Search for the cell housing the specified text and yield its [x, y] center coordinate. 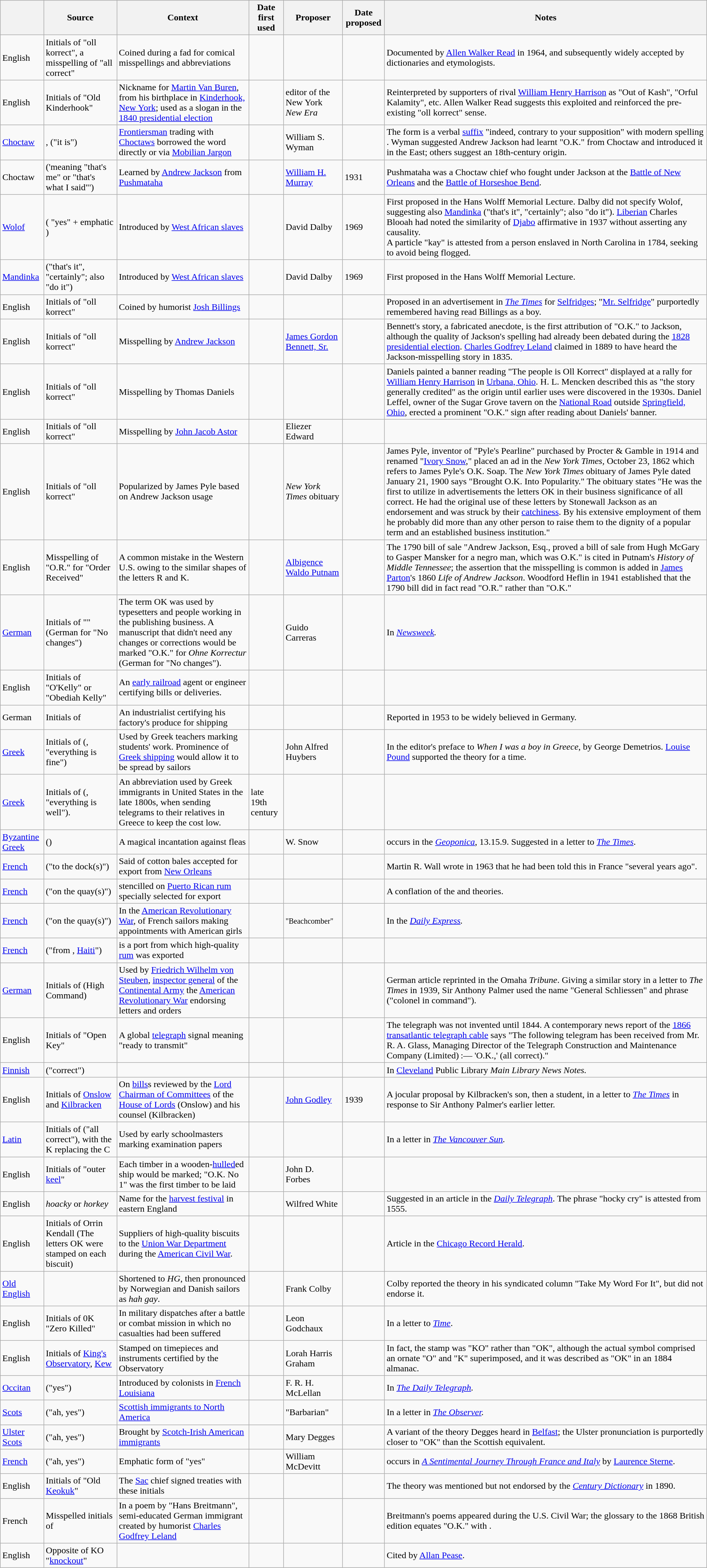
The theory was mentioned but not endorsed by the Century Dictionary in 1890. [545, 1486]
First proposed in the Hans Wolff Memorial Lecture. [545, 277]
Nickname for Martin Van Buren, from his birthplace in Kinderhook, New York; used as a slogan in the 1840 presidential election [183, 103]
Breitmann's poems appeared during the U.S. Civil War; the glossary to the 1868 British edition equates "O.K." with . [545, 1520]
Initials of Orrin Kendall (The letters OK were stamped on each biscuit) [80, 1244]
1931 [363, 177]
William McDevitt [313, 1462]
Documented by Allen Walker Read in 1964, and subsequently widely accepted by dictionaries and etymologists. [545, 57]
Emphatic form of "yes" [183, 1462]
('meaning "that's me" or "that's what I said"') [80, 177]
Initials of "Open Key" [80, 1040]
In Newsweek. [545, 633]
Used by Friedrich Wilhelm von Steuben, inspector general of the Continental Army the American Revolutionary War endorsing letters and orders [183, 990]
Context [183, 18]
Initials of ("all correct"), with the K replacing the C [80, 1139]
Date proposed [363, 18]
Learned by Andrew Jackson from Pushmataha [183, 177]
William H. Murray [313, 177]
Latin [22, 1139]
("yes") [80, 1388]
Misspelling by Andrew Jackson [183, 341]
Initials of (, "everything is well"). [80, 802]
Proposer [313, 18]
Brought by Scotch-Irish American immigrants [183, 1437]
Suggested in an article in the Daily Telegraph. The phrase "hocky cry" is attested from 1555. [545, 1204]
Albigence Waldo Putnam [313, 567]
A variant of the theory Degges heard in Belfast; the Ulster pronunciation is purportedly closer to "OK" than the Scottish equivalent. [545, 1437]
Frank Colby [313, 1289]
An industrialist certifying his factory's produce for shipping [183, 717]
is a port from which high-quality rum was exported [183, 950]
Initials of (, "everything is fine") [80, 752]
Said of cotton bales accepted for export from New Orleans [183, 867]
The Sac chief signed treaties with these initials [183, 1486]
("from , Haiti") [80, 950]
Used by early schoolmasters marking examination papers [183, 1139]
Guido Carreras [313, 633]
A magical incantation against fleas [183, 842]
Source [80, 18]
Coined during a fad for comical misspellings and abbreviations [183, 57]
"Beachcomber" [313, 921]
Initials of "Old Kinderhook" [80, 103]
Notes [545, 18]
William S. Wyman [313, 142]
Article in the Chicago Record Herald. [545, 1244]
Leon Godchaux [313, 1323]
occurs in A Sentimental Journey Through France and Italy by Laurence Sterne. [545, 1462]
Mandinka [22, 277]
An early railroad agent or engineer certifying bills or deliveries. [183, 688]
editor of the New York New Era [313, 103]
John Godley [313, 1099]
occurs in the Geoponica, 13.15.9. Suggested in a letter to The Times. [545, 842]
Initials of Onslow and Kilbracken [80, 1099]
"Barbarian" [313, 1412]
W. Snow [313, 842]
New York Times obituary [313, 491]
Mary Degges [313, 1437]
A conflation of the and theories. [545, 891]
Suppliers of high-quality biscuits to the Union War Department during the American Civil War. [183, 1244]
("correct") [80, 1070]
Martin R. Wall wrote in 1963 that he had been told this in France "several years ago". [545, 867]
Cited by Allan Pease. [545, 1555]
Misspelling of "O.R." for "Order Received" [80, 567]
late 19th century [266, 802]
("to the dock(s)") [80, 867]
Popularized by James Pyle based on Andrew Jackson usage [183, 491]
Initials of King's Observatory, Kew [80, 1358]
John Alfred Huybers [313, 752]
Scots [22, 1412]
Initials of "" (German for "No changes") [80, 633]
, ("it is") [80, 142]
( "yes" + emphatic ) [80, 227]
A common mistake in the Western U.S. owing to the similar shapes of the letters R and K. [183, 567]
Initials of [80, 717]
Coined by humorist Josh Billings [183, 307]
Reported in 1953 to be widely believed in Germany. [545, 717]
Colby reported the theory in his syndicated column "Take My Word For It", but did not endorse it. [545, 1289]
On billss reviewed by the Lord Chairman of Committees of the House of Lords (Onslow) and his counsel (Kilbracken) [183, 1099]
Pushmataha was a Choctaw chief who fought under Jackson at the Battle of New Orleans and the Battle of Horseshoe Bend. [545, 177]
Used by Greek teachers marking students' work. Prominence of Greek shipping would allow it to be spread by sailors [183, 752]
In military dispatches after a battle or combat mission in which no casualties had been suffered [183, 1323]
A jocular proposal by Kilbracken's son, then a student, in a letter to The Times in response to Sir Anthony Palmer's earlier letter. [545, 1099]
James Gordon Bennett, Sr. [313, 341]
Frontiersman trading with Choctaws borrowed the word directly or via Mobilian Jargon [183, 142]
In the editor's preface to When I was a boy in Greece, by George Demetrios. Louise Pound supported the theory for a time. [545, 752]
Byzantine Greek [22, 842]
Proposed in an advertisement in The Times for Selfridges; "Mr. Selfridge" purportedly remembered having read Billings as a boy. [545, 307]
Initials of "outer keel" [80, 1174]
Misspelled initials of [80, 1520]
Initials of "oll korrect", a misspelling of "all correct" [80, 57]
Introduced by colonists in French Louisiana [183, 1388]
Shortened to HG, then pronounced by Norwegian and Danish sailors as hah gay. [183, 1289]
In the American Revolutionary War, of French sailors making appointments with American girls [183, 921]
In the Daily Express. [545, 921]
Eliezer Edward [313, 431]
Initials of "Old Keokuk" [80, 1486]
In a poem by "Hans Breitmann", semi-educated German immigrant created by humorist Charles Godfrey Leland [183, 1520]
Ulster Scots [22, 1437]
Lorah Harris Graham [313, 1358]
Stamped on timepieces and instruments certified by the Observatory [183, 1358]
Wilfred White [313, 1204]
() [80, 842]
Misspelling by Thomas Daniels [183, 391]
In Cleveland Public Library Main Library News Notes. [545, 1070]
Misspelling by John Jacob Astor [183, 431]
In a letter to Time. [545, 1323]
1939 [363, 1099]
Wolof [22, 227]
Scottish immigrants to North America [183, 1412]
hoacky or horkey [80, 1204]
In The Daily Telegraph. [545, 1388]
John D. Forbes [313, 1174]
Old English [22, 1289]
In a letter in The Observer. [545, 1412]
Initials of 0K "Zero Killed" [80, 1323]
Finnish [22, 1070]
In a letter in The Vancouver Sun. [545, 1139]
A global telegraph signal meaning "ready to transmit" [183, 1040]
Initials of "O'Kelly" or "Obediah Kelly" [80, 688]
stencilled on Puerto Rican rum specially selected for export [183, 891]
Name for the harvest festival in eastern England [183, 1204]
F. R. H. McLellan [313, 1388]
Date first used [266, 18]
Initials of (High Command) [80, 990]
Each timber in a wooden-hulleded ship would be marked; "O.K. No 1" was the first timber to be laid [183, 1174]
Occitan [22, 1388]
("that's it", "certainly"; also "do it") [80, 277]
Opposite of KO "knockout" [80, 1555]
